Capture the cell that displays the provided text and extract its [x, y] central coordinate. 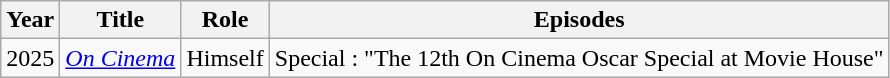
2025 [30, 58]
Role [225, 20]
Himself [225, 58]
On Cinema [120, 58]
Year [30, 20]
Special : "The 12th On Cinema Oscar Special at Movie House" [579, 58]
Episodes [579, 20]
Title [120, 20]
